Output the (x, y) coordinate of the center of the cell containing the given text.  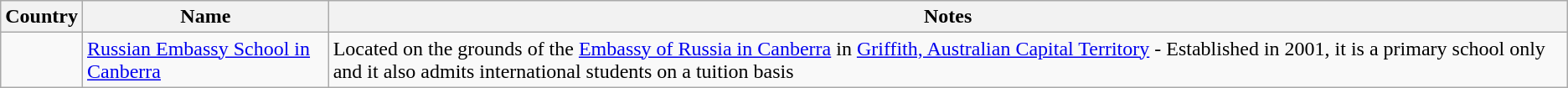
Notes (948, 17)
Country (42, 17)
Name (205, 17)
Russian Embassy School in Canberra (205, 60)
